Return [X, Y] of the center of cell containing provided text 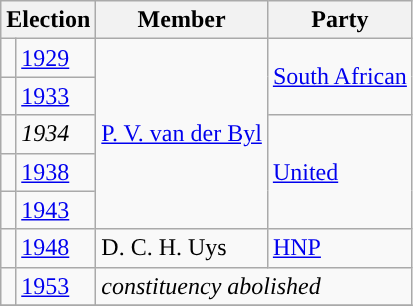
P. V. van der Byl [182, 134]
1953 [56, 286]
1938 [56, 172]
1948 [56, 248]
1934 [56, 134]
Election [48, 20]
Member [182, 20]
Party [340, 20]
1929 [56, 58]
D. C. H. Uys [182, 248]
constituency abolished [254, 286]
1933 [56, 96]
United [340, 172]
South African [340, 77]
HNP [340, 248]
1943 [56, 210]
